Output the [X, Y] coordinate of the center of the cell containing the given text.  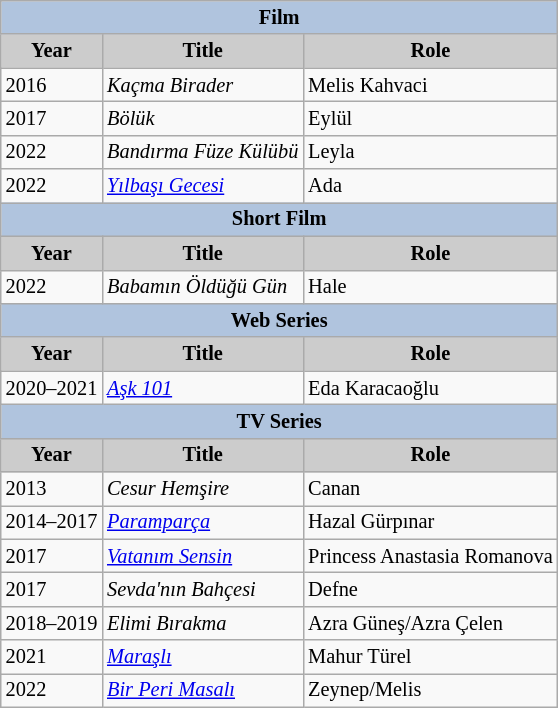
Princess Anastasia Romanova [430, 556]
2016 [52, 85]
Defne [430, 589]
Cesur Hemşire [202, 489]
Yılbaşı Gecesi [202, 186]
Azra Güneş/Azra Çelen [430, 623]
2020–2021 [52, 388]
Film [280, 17]
TV Series [280, 421]
Elimi Bırakma [202, 623]
Short Film [280, 219]
Bir Peri Masalı [202, 690]
Canan [430, 489]
Mahur Türel [430, 657]
Sevda'nın Bahçesi [202, 589]
Bandırma Füze Külübü [202, 152]
Hazal Gürpınar [430, 522]
2014–2017 [52, 522]
Bölük [202, 118]
Eda Karacaoğlu [430, 388]
Maraşlı [202, 657]
Kaçma Birader [202, 85]
Hale [430, 287]
2021 [52, 657]
Eylül [430, 118]
Web Series [280, 320]
Vatanım Sensin [202, 556]
Babamın Öldüğü Gün [202, 287]
Aşk 101 [202, 388]
2018–2019 [52, 623]
Ada [430, 186]
2013 [52, 489]
Leyla [430, 152]
Zeynep/Melis [430, 690]
Melis Kahvaci [430, 85]
Paramparça [202, 522]
